Return the (X, Y) coordinate for the center point of the cell that contains the specified text.  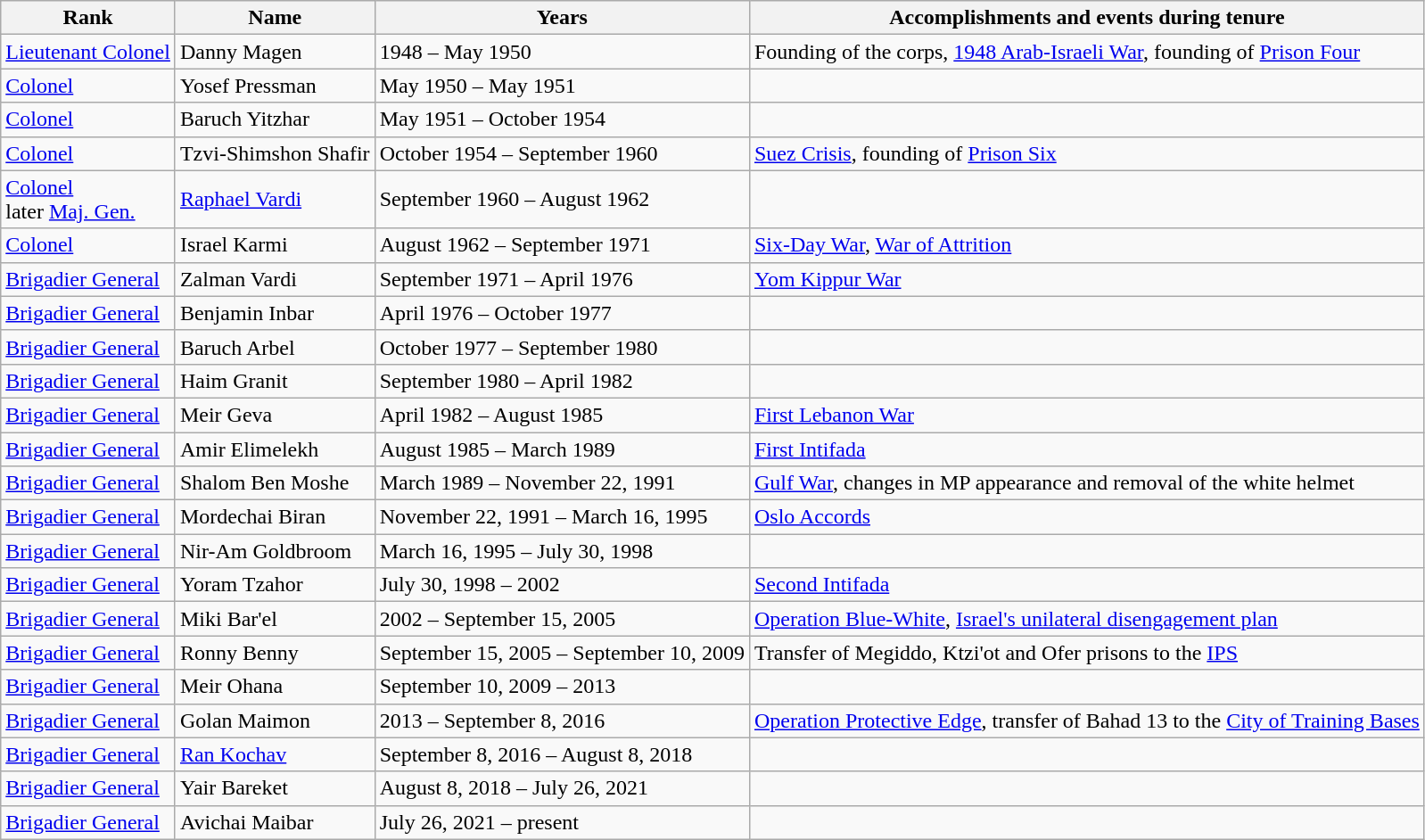
October 1954 – September 1960 (562, 153)
First Lebanon War (1086, 415)
Rank (88, 18)
Israel Karmi (275, 245)
Baruch Yitzhar (275, 119)
Years (562, 18)
September 15, 2005 – September 10, 2009 (562, 653)
March 1989 – November 22, 1991 (562, 483)
September 1960 – August 1962 (562, 200)
May 1950 – May 1951 (562, 86)
July 30, 1998 – 2002 (562, 585)
First Intifada (1086, 449)
Oslo Accords (1086, 517)
Transfer of Megiddo, Ktzi'ot and Ofer prisons to the IPS (1086, 653)
Name (275, 18)
May 1951 – October 1954 (562, 119)
Gulf War, changes in MP appearance and removal of the white helmet (1086, 483)
Founding of the corps, 1948 Arab-Israeli War, founding of Prison Four (1086, 52)
Operation Blue-White, Israel's unilateral disengagement plan (1086, 619)
Six-Day War, War of Attrition (1086, 245)
October 1977 – September 1980 (562, 347)
September 1980 – April 1982 (562, 381)
August 1962 – September 1971 (562, 245)
September 1971 – April 1976 (562, 279)
Nir-Am Goldbroom (275, 551)
Amir Elimelekh (275, 449)
Yair Bareket (275, 788)
Meir Geva (275, 415)
Zalman Vardi (275, 279)
November 22, 1991 – March 16, 1995 (562, 517)
Yoram Tzahor (275, 585)
Benjamin Inbar (275, 313)
Operation Protective Edge, transfer of Bahad 13 to the City of Training Bases (1086, 721)
September 10, 2009 – 2013 (562, 687)
July 26, 2021 – present (562, 822)
Yosef Pressman (275, 86)
April 1982 – August 1985 (562, 415)
Meir Ohana (275, 687)
Lieutenant Colonel (88, 52)
Haim Granit (275, 381)
Danny Magen (275, 52)
April 1976 – October 1977 (562, 313)
March 16, 1995 – July 30, 1998 (562, 551)
2013 – September 8, 2016 (562, 721)
September 8, 2016 – August 8, 2018 (562, 754)
Mordechai Biran (275, 517)
Avichai Maibar (275, 822)
Ronny Benny (275, 653)
August 8, 2018 – July 26, 2021 (562, 788)
Shalom Ben Moshe (275, 483)
Colonellater Maj. Gen. (88, 200)
Golan Maimon (275, 721)
August 1985 – March 1989 (562, 449)
Miki Bar'el (275, 619)
2002 – September 15, 2005 (562, 619)
1948 – May 1950 (562, 52)
Suez Crisis, founding of Prison Six (1086, 153)
Accomplishments and events during tenure (1086, 18)
Raphael Vardi (275, 200)
Second Intifada (1086, 585)
Tzvi-Shimshon Shafir (275, 153)
Baruch Arbel (275, 347)
Ran Kochav (275, 754)
Yom Kippur War (1086, 279)
